Pinpoint the cell where the given text exists, returning its (x, y) midpoint coordinate. 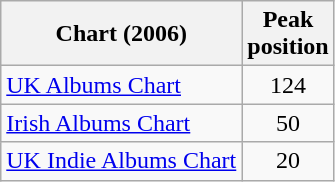
Peakposition (288, 34)
Irish Albums Chart (122, 123)
UK Indie Albums Chart (122, 161)
124 (288, 85)
20 (288, 161)
Chart (2006) (122, 34)
UK Albums Chart (122, 85)
50 (288, 123)
